Pinpoint the cell where the given text exists, returning its [X, Y] midpoint coordinate. 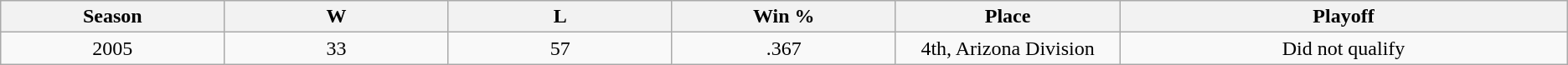
Season [112, 17]
33 [337, 48]
Playoff [1344, 17]
.367 [784, 48]
57 [560, 48]
Win % [784, 17]
W [337, 17]
4th, Arizona Division [1007, 48]
Did not qualify [1344, 48]
L [560, 17]
Place [1007, 17]
2005 [112, 48]
